Search for the cell housing the specified text and yield its (X, Y) center coordinate. 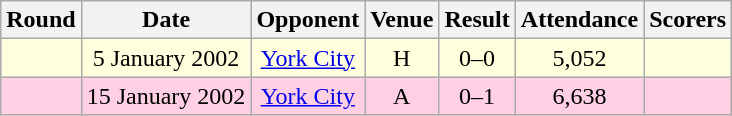
Opponent (308, 20)
5,052 (579, 58)
Scorers (688, 20)
Date (166, 20)
15 January 2002 (166, 96)
A (402, 96)
Venue (402, 20)
6,638 (579, 96)
Attendance (579, 20)
Result (477, 20)
Round (41, 20)
0–1 (477, 96)
0–0 (477, 58)
5 January 2002 (166, 58)
H (402, 58)
